Find where the given text appears and provide that cell's center as (x, y) coordinate. 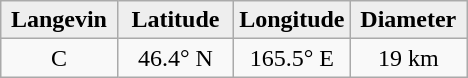
165.5° E (292, 58)
Langevin (59, 20)
46.4° N (175, 58)
19 km (408, 58)
Diameter (408, 20)
Latitude (175, 20)
C (59, 58)
Longitude (292, 20)
